Detect which cell encompasses the target text, then output its (x, y) center coordinate. 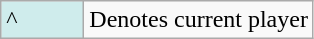
^ (42, 20)
Denotes current player (199, 20)
